Scan for the cell matching the given text and deliver its [x, y] coordinate at center. 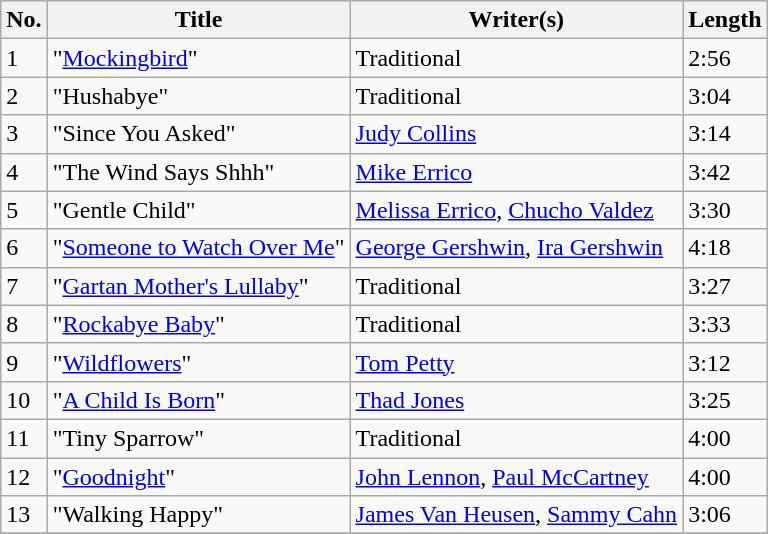
James Van Heusen, Sammy Cahn [516, 515]
11 [24, 438]
3:30 [725, 210]
1 [24, 58]
"Someone to Watch Over Me" [198, 248]
"Gentle Child" [198, 210]
2:56 [725, 58]
"Hushabye" [198, 96]
13 [24, 515]
4 [24, 172]
3:25 [725, 400]
10 [24, 400]
"Rockabye Baby" [198, 324]
3:27 [725, 286]
"Tiny Sparrow" [198, 438]
9 [24, 362]
8 [24, 324]
2 [24, 96]
Melissa Errico, Chucho Valdez [516, 210]
No. [24, 20]
3:33 [725, 324]
3:42 [725, 172]
"Wildflowers" [198, 362]
12 [24, 477]
"Goodnight" [198, 477]
Length [725, 20]
3:14 [725, 134]
Judy Collins [516, 134]
"Since You Asked" [198, 134]
"Mockingbird" [198, 58]
"Gartan Mother's Lullaby" [198, 286]
3:04 [725, 96]
3:06 [725, 515]
"A Child Is Born" [198, 400]
"Walking Happy" [198, 515]
Writer(s) [516, 20]
3 [24, 134]
3:12 [725, 362]
7 [24, 286]
"The Wind Says Shhh" [198, 172]
4:18 [725, 248]
5 [24, 210]
George Gershwin, Ira Gershwin [516, 248]
Title [198, 20]
Thad Jones [516, 400]
6 [24, 248]
John Lennon, Paul McCartney [516, 477]
Mike Errico [516, 172]
Tom Petty [516, 362]
